Determine the (x, y) coordinate at the center of the cell enclosing the given text.  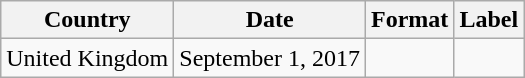
Country (88, 20)
September 1, 2017 (270, 58)
Format (410, 20)
United Kingdom (88, 58)
Date (270, 20)
Label (489, 20)
